Provide the [x, y] coordinate of the cell's center where the given text is located.  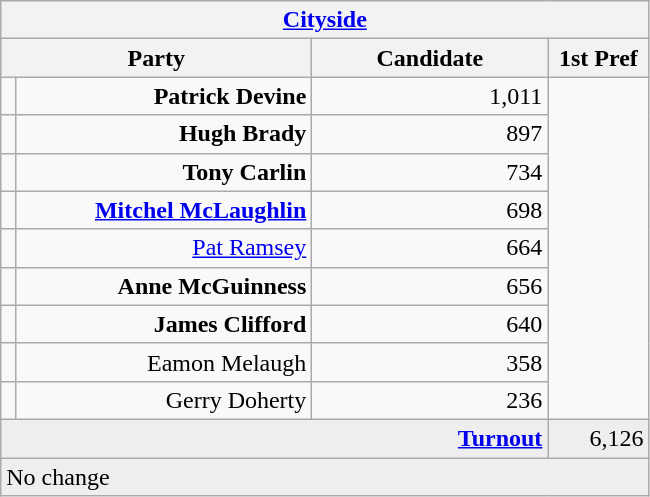
Cityside [325, 20]
897 [430, 134]
Tony Carlin [163, 172]
Turnout [274, 438]
Anne McGuinness [163, 286]
358 [430, 362]
Hugh Brady [163, 134]
Party [156, 58]
No change [325, 477]
Mitchel McLaughlin [163, 210]
James Clifford [163, 324]
Candidate [430, 58]
640 [430, 324]
664 [430, 248]
1,011 [430, 96]
656 [430, 286]
1st Pref [598, 58]
Pat Ramsey [163, 248]
236 [430, 400]
6,126 [598, 438]
Eamon Melaugh [163, 362]
734 [430, 172]
Gerry Doherty [163, 400]
698 [430, 210]
Patrick Devine [163, 96]
